Scan for the cell matching the given text and deliver its [x, y] coordinate at center. 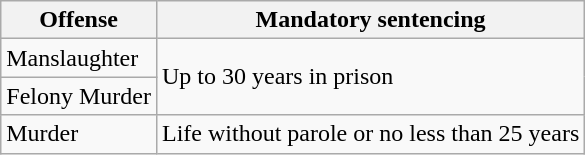
Murder [79, 134]
Life without parole or no less than 25 years [370, 134]
Manslaughter [79, 58]
Felony Murder [79, 96]
Mandatory sentencing [370, 20]
Up to 30 years in prison [370, 77]
Offense [79, 20]
